Scan for the cell matching the given text and deliver its (X, Y) coordinate at center. 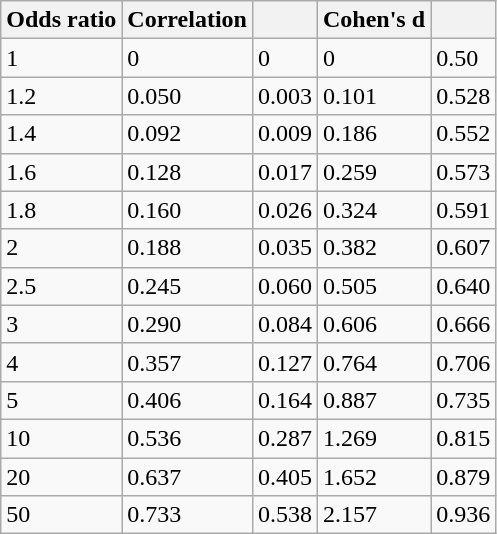
0.127 (284, 362)
Cohen's d (374, 20)
50 (62, 515)
0.017 (284, 172)
1.8 (62, 210)
1.4 (62, 134)
0.552 (464, 134)
10 (62, 438)
3 (62, 324)
0.092 (188, 134)
0.324 (374, 210)
5 (62, 400)
0.188 (188, 248)
1 (62, 58)
0.936 (464, 515)
1.269 (374, 438)
0.160 (188, 210)
0.640 (464, 286)
4 (62, 362)
0.606 (374, 324)
0.245 (188, 286)
0.164 (284, 400)
0.259 (374, 172)
0.815 (464, 438)
2.5 (62, 286)
0.405 (284, 477)
1.652 (374, 477)
0.101 (374, 96)
0.287 (284, 438)
Odds ratio (62, 20)
1.6 (62, 172)
0.382 (374, 248)
2.157 (374, 515)
Correlation (188, 20)
0.764 (374, 362)
0.706 (464, 362)
0.050 (188, 96)
0.887 (374, 400)
0.607 (464, 248)
0.536 (188, 438)
0.637 (188, 477)
0.290 (188, 324)
0.026 (284, 210)
0.357 (188, 362)
0.666 (464, 324)
0.573 (464, 172)
0.084 (284, 324)
0.733 (188, 515)
1.2 (62, 96)
0.186 (374, 134)
0.528 (464, 96)
0.128 (188, 172)
2 (62, 248)
20 (62, 477)
0.735 (464, 400)
0.591 (464, 210)
0.009 (284, 134)
0.505 (374, 286)
0.879 (464, 477)
0.538 (284, 515)
0.406 (188, 400)
0.035 (284, 248)
0.50 (464, 58)
0.060 (284, 286)
0.003 (284, 96)
